Extract the [x, y] coordinate from the center of the cell holding the provided text.  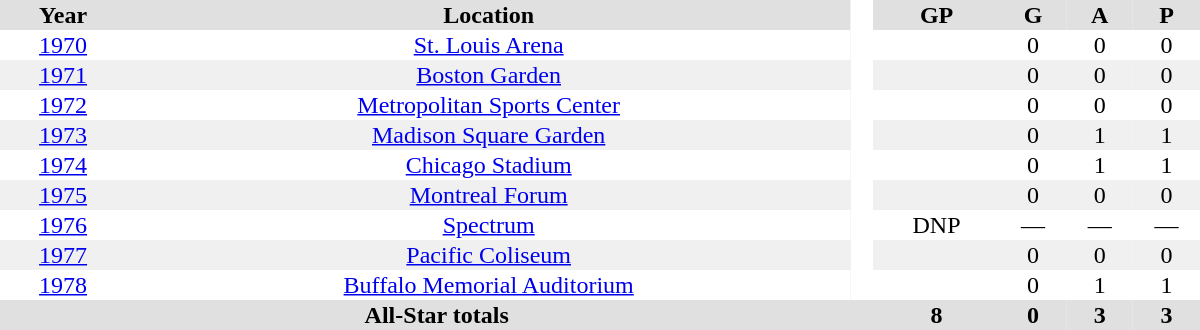
Metropolitan Sports Center [488, 105]
All-Star totals [436, 315]
GP [936, 15]
Montreal Forum [488, 195]
Location [488, 15]
1976 [63, 225]
Year [63, 15]
A [1100, 15]
1972 [63, 105]
1974 [63, 165]
8 [936, 315]
Buffalo Memorial Auditorium [488, 285]
Boston Garden [488, 75]
St. Louis Arena [488, 45]
1973 [63, 135]
G [1034, 15]
1978 [63, 285]
P [1166, 15]
Spectrum [488, 225]
1971 [63, 75]
DNP [936, 225]
1975 [63, 195]
Madison Square Garden [488, 135]
1970 [63, 45]
Chicago Stadium [488, 165]
1977 [63, 255]
Pacific Coliseum [488, 255]
